Scan for the cell matching the given text and deliver its [x, y] coordinate at center. 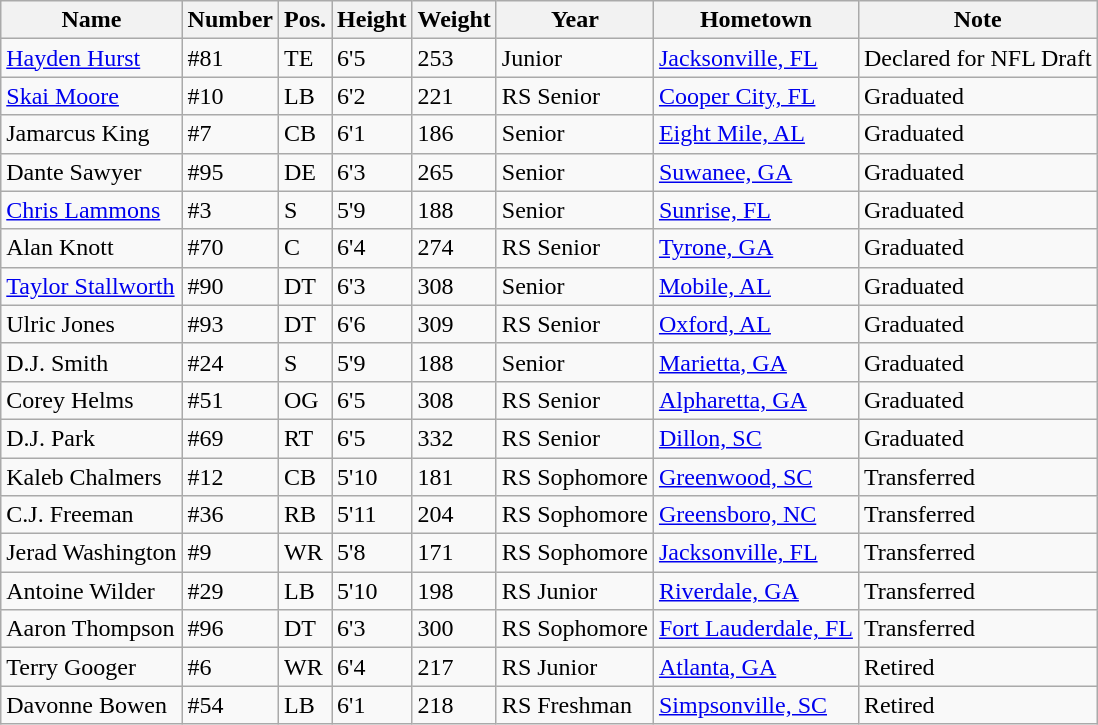
5'8 [372, 553]
Jerad Washington [92, 553]
Cooper City, FL [756, 96]
6'6 [372, 324]
Eight Mile, AL [756, 134]
Davonne Bowen [92, 705]
Junior [574, 58]
TE [304, 58]
Atlanta, GA [756, 667]
Skai Moore [92, 96]
C.J. Freeman [92, 515]
204 [454, 515]
Alpharetta, GA [756, 400]
#70 [230, 248]
Tyrone, GA [756, 248]
Name [92, 20]
265 [454, 172]
309 [454, 324]
171 [454, 553]
#36 [230, 515]
Dante Sawyer [92, 172]
332 [454, 438]
DE [304, 172]
Hayden Hurst [92, 58]
6'2 [372, 96]
C [304, 248]
RB [304, 515]
Dillon, SC [756, 438]
186 [454, 134]
#10 [230, 96]
Alan Knott [92, 248]
Aaron Thompson [92, 629]
#6 [230, 667]
Ulric Jones [92, 324]
D.J. Smith [92, 362]
Sunrise, FL [756, 210]
Simpsonville, SC [756, 705]
Weight [454, 20]
#95 [230, 172]
181 [454, 477]
#81 [230, 58]
#69 [230, 438]
Chris Lammons [92, 210]
#51 [230, 400]
#93 [230, 324]
#24 [230, 362]
RS Freshman [574, 705]
RT [304, 438]
Terry Googer [92, 667]
#96 [230, 629]
217 [454, 667]
Taylor Stallworth [92, 286]
300 [454, 629]
Antoine Wilder [92, 591]
Year [574, 20]
Greensboro, NC [756, 515]
253 [454, 58]
#12 [230, 477]
Riverdale, GA [756, 591]
Greenwood, SC [756, 477]
198 [454, 591]
Suwanee, GA [756, 172]
Hometown [756, 20]
218 [454, 705]
#3 [230, 210]
Marietta, GA [756, 362]
Number [230, 20]
Note [978, 20]
Kaleb Chalmers [92, 477]
Declared for NFL Draft [978, 58]
Corey Helms [92, 400]
274 [454, 248]
Jamarcus King [92, 134]
OG [304, 400]
#29 [230, 591]
#90 [230, 286]
Pos. [304, 20]
Fort Lauderdale, FL [756, 629]
#9 [230, 553]
Oxford, AL [756, 324]
Mobile, AL [756, 286]
221 [454, 96]
5'11 [372, 515]
Height [372, 20]
D.J. Park [92, 438]
#54 [230, 705]
#7 [230, 134]
